Identify which cell holds the provided text, then report its [X, Y] central coordinate. 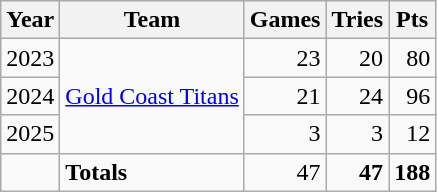
24 [358, 96]
Gold Coast Titans [152, 96]
21 [285, 96]
Totals [152, 172]
96 [412, 96]
Pts [412, 20]
12 [412, 134]
Games [285, 20]
20 [358, 58]
Year [30, 20]
Tries [358, 20]
80 [412, 58]
Team [152, 20]
2024 [30, 96]
23 [285, 58]
2023 [30, 58]
188 [412, 172]
2025 [30, 134]
